Find where the given text appears and provide that cell's center as [x, y] coordinate. 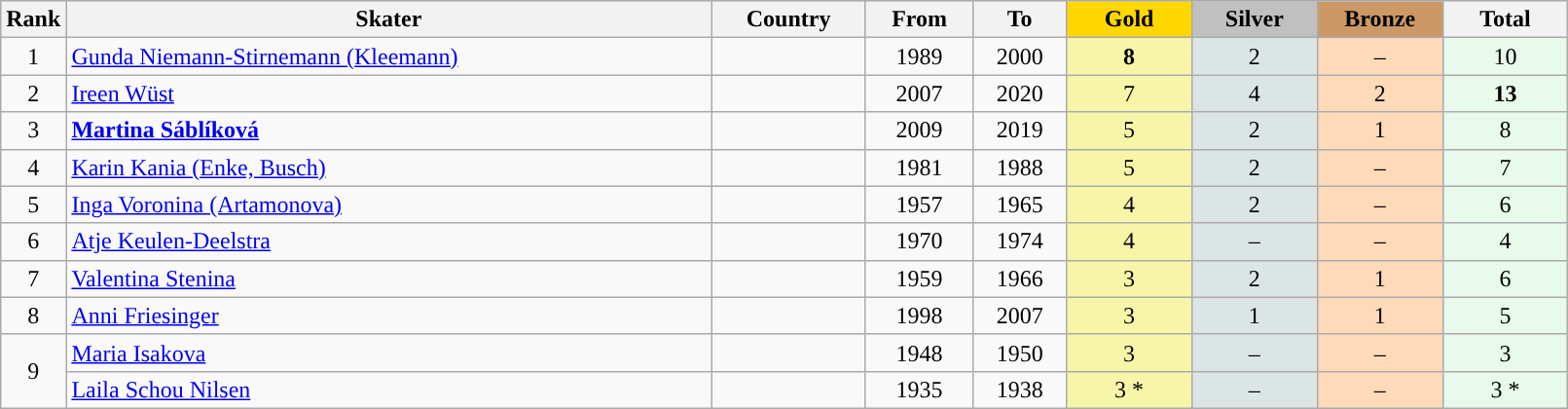
1950 [1020, 353]
To [1020, 19]
1965 [1020, 204]
13 [1505, 93]
1948 [919, 353]
1970 [919, 242]
1959 [919, 279]
1966 [1020, 279]
Gunda Niemann-Stirnemann (Kleemann) [389, 56]
Skater [389, 19]
10 [1505, 56]
1988 [1020, 167]
Martina Sáblíková [389, 130]
9 [33, 371]
1998 [919, 316]
Karin Kania (Enke, Busch) [389, 167]
1974 [1020, 242]
1938 [1020, 390]
Total [1505, 19]
Country [788, 19]
1957 [919, 204]
Maria Isakova [389, 353]
1989 [919, 56]
2019 [1020, 130]
2020 [1020, 93]
2000 [1020, 56]
1981 [919, 167]
1935 [919, 390]
Ireen Wüst [389, 93]
Valentina Stenina [389, 279]
Atje Keulen-Deelstra [389, 242]
Laila Schou Nilsen [389, 390]
2009 [919, 130]
Inga Voronina (Artamonova) [389, 204]
Anni Friesinger [389, 316]
Gold [1129, 19]
From [919, 19]
Rank [33, 19]
Bronze [1380, 19]
Silver [1254, 19]
